Find where the given text appears and provide that cell's center as [X, Y] coordinate. 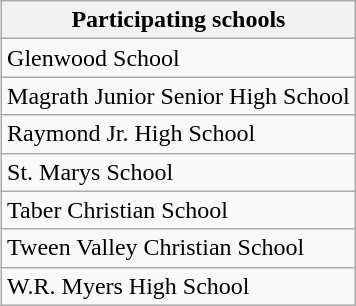
Tween Valley Christian School [179, 248]
W.R. Myers High School [179, 286]
Taber Christian School [179, 210]
Glenwood School [179, 58]
St. Marys School [179, 172]
Magrath Junior Senior High School [179, 96]
Raymond Jr. High School [179, 134]
Participating schools [179, 20]
